Return the [x, y] coordinate for the center point of the cell that contains the specified text.  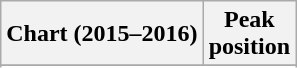
Chart (2015–2016) [102, 34]
Peak position [249, 34]
